Search for the cell housing the specified text and yield its [x, y] center coordinate. 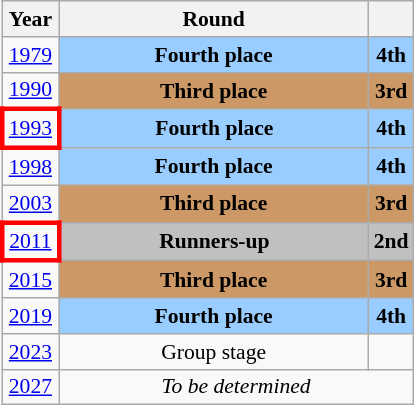
2027 [30, 387]
1979 [30, 55]
Round [214, 19]
2nd [392, 242]
1998 [30, 166]
2003 [30, 204]
2019 [30, 316]
1990 [30, 90]
Year [30, 19]
To be determined [236, 387]
2011 [30, 242]
2015 [30, 280]
Group stage [214, 352]
2023 [30, 352]
1993 [30, 130]
Runners-up [214, 242]
